Locate the cell with the specified text and output its (X, Y) center coordinate. 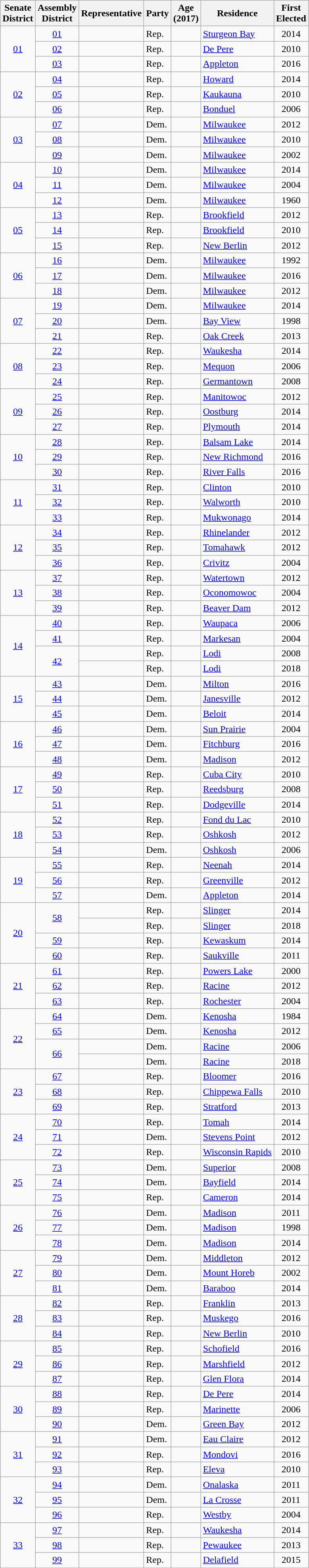
41 (57, 638)
2015 (291, 1560)
Oak Creek (237, 336)
Watertown (237, 578)
89 (57, 1409)
47 (57, 744)
43 (57, 683)
51 (57, 804)
Mondovi (237, 1454)
Stratford (237, 1107)
Tomahawk (237, 548)
Bloomer (237, 1076)
58 (57, 918)
92 (57, 1454)
67 (57, 1076)
79 (57, 1258)
99 (57, 1560)
Age(2017) (186, 14)
42 (57, 661)
36 (57, 563)
Wisconsin Rapids (237, 1152)
73 (57, 1167)
Sturgeon Bay (237, 34)
45 (57, 714)
Saukville (237, 956)
Howard (237, 79)
75 (57, 1198)
Powers Lake (237, 971)
Cameron (237, 1198)
61 (57, 971)
River Falls (237, 472)
Markesan (237, 638)
Onalaska (237, 1485)
Oconomowoc (237, 593)
53 (57, 835)
Milton (237, 683)
37 (57, 578)
Fitchburg (237, 744)
Chippewa Falls (237, 1092)
Clinton (237, 487)
Greenville (237, 880)
Residence (237, 14)
70 (57, 1122)
55 (57, 865)
Kewaskum (237, 941)
50 (57, 789)
SenateDistrict (18, 14)
Westby (237, 1515)
Mequon (237, 366)
1984 (291, 1016)
88 (57, 1394)
63 (57, 1001)
Bay View (237, 321)
Crivitz (237, 563)
81 (57, 1288)
Neenah (237, 865)
Marshfield (237, 1364)
62 (57, 986)
38 (57, 593)
Janesville (237, 699)
AssemblyDistrict (57, 14)
1960 (291, 200)
Muskego (237, 1318)
46 (57, 729)
54 (57, 850)
FirstElected (291, 14)
Superior (237, 1167)
Mukwonago (237, 517)
Delafield (237, 1560)
76 (57, 1213)
77 (57, 1228)
69 (57, 1107)
95 (57, 1500)
Kaukauna (237, 94)
Beloit (237, 714)
Sun Prairie (237, 729)
Glen Flora (237, 1379)
Representative (111, 14)
Dodgeville (237, 804)
Plymouth (237, 426)
La Crosse (237, 1500)
35 (57, 548)
Eleva (237, 1470)
34 (57, 532)
86 (57, 1364)
Cuba City (237, 774)
71 (57, 1137)
Middleton (237, 1258)
Balsam Lake (237, 442)
Schofield (237, 1348)
Marinette (237, 1409)
82 (57, 1303)
2000 (291, 971)
Bonduel (237, 109)
66 (57, 1054)
74 (57, 1182)
Mount Horeb (237, 1273)
Rhinelander (237, 532)
New Richmond (237, 457)
Eau Claire (237, 1439)
1992 (291, 260)
Pewaukee (237, 1545)
39 (57, 608)
Walworth (237, 502)
59 (57, 941)
Fond du Lac (237, 820)
Green Bay (237, 1424)
98 (57, 1545)
Germantown (237, 381)
48 (57, 759)
Franklin (237, 1303)
40 (57, 623)
Waupaca (237, 623)
68 (57, 1092)
Bayfield (237, 1182)
Party (157, 14)
52 (57, 820)
57 (57, 895)
72 (57, 1152)
Manitowoc (237, 396)
Rochester (237, 1001)
83 (57, 1318)
85 (57, 1348)
87 (57, 1379)
60 (57, 956)
80 (57, 1273)
56 (57, 880)
65 (57, 1031)
84 (57, 1333)
91 (57, 1439)
97 (57, 1530)
Reedsburg (237, 789)
78 (57, 1243)
Stevens Point (237, 1137)
49 (57, 774)
93 (57, 1470)
90 (57, 1424)
Beaver Dam (237, 608)
44 (57, 699)
Baraboo (237, 1288)
64 (57, 1016)
Tomah (237, 1122)
Oostburg (237, 411)
96 (57, 1515)
94 (57, 1485)
